From the cell containing the given text, extract its center point as [x, y] coordinate. 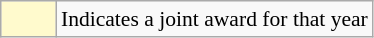
Indicates a joint award for that year [214, 19]
